From the cell containing the given text, extract its center point as (X, Y) coordinate. 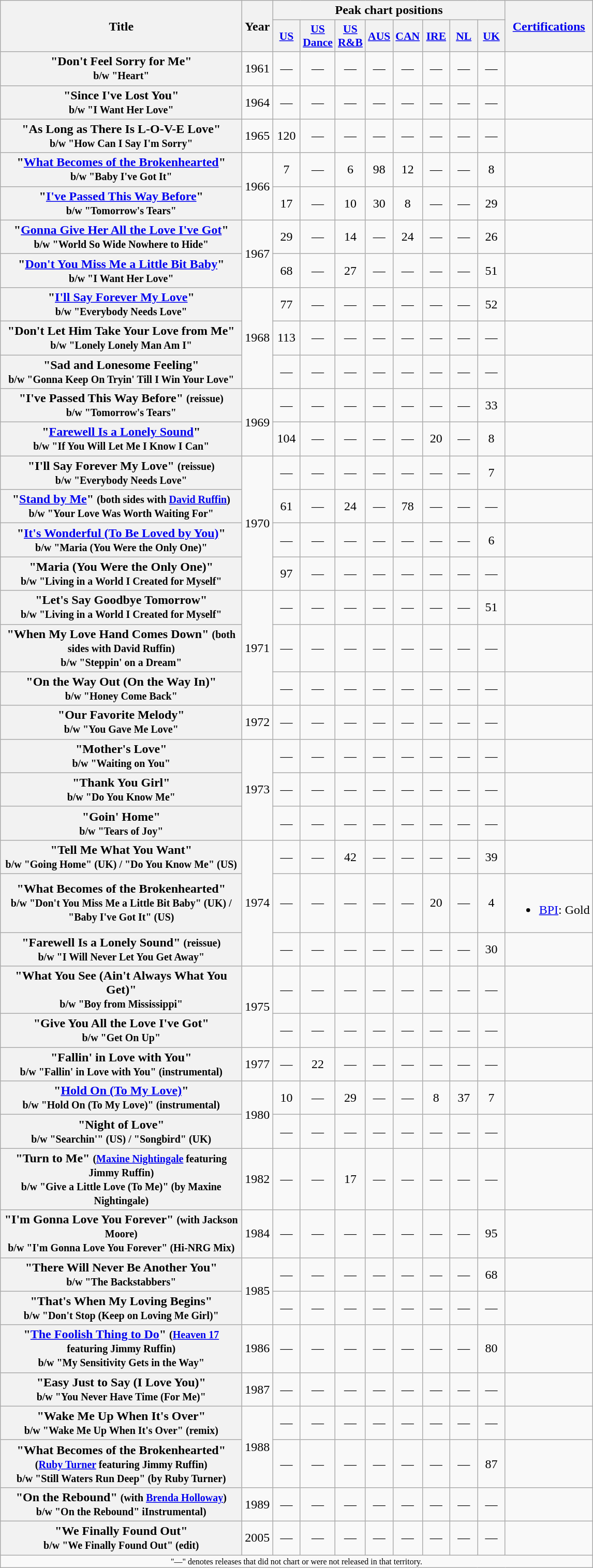
12 (408, 170)
Year (258, 26)
1961 (258, 68)
22 (318, 1064)
US (287, 36)
26 (492, 237)
61 (287, 506)
1985 (258, 1291)
"What Becomes of the Brokenhearted"b/w "Baby I've Got It" (121, 170)
1980 (258, 1115)
"As Long as There Is L-O-V-E Love"b/w "How Can I Say I'm Sorry" (121, 136)
"I've Passed This Way Before"b/w "Tomorrow's Tears" (121, 203)
1972 (258, 722)
"I'll Say Forever My Love" (reissue) b/w "Everybody Needs Love" (121, 473)
14 (350, 237)
113 (287, 337)
"On the Rebound" (with Brenda Holloway) b/w "On the Rebound" iInstrumental) (121, 1504)
CAN (408, 36)
NL (464, 36)
42 (350, 857)
"Our Favorite Melody"b/w "You Gave Me Love" (121, 722)
AUS (379, 36)
"—" denotes releases that did not chart or were not released in that territory. (297, 1561)
Certifications (548, 26)
"We Finally Found Out" b/w "We Finally Found Out" (edit) (121, 1538)
78 (408, 506)
US R&B (350, 36)
1988 (258, 1447)
4 (492, 903)
1971 (258, 648)
"What You See (Ain't Always What You Get)"b/w "Boy from Mississippi" (121, 990)
"Give You All the Love I've Got" b/w "Get On Up" (121, 1031)
1966 (258, 186)
120 (287, 136)
37 (464, 1098)
1964 (258, 102)
33 (492, 406)
UK (492, 36)
1986 (258, 1349)
"On the Way Out (On the Way In)" b/w "Honey Come Back" (121, 688)
Peak chart positions (389, 10)
"Night of Love"b/w "Searchin'" (US) / "Songbird" (UK) (121, 1131)
"What Becomes of the Brokenhearted" (Ruby Turner featuring Jimmy Ruffin) b/w "Still Waters Run Deep" (by Ruby Turner) (121, 1463)
1974 (258, 903)
"Farewell Is a Lonely Sound"b/w "If You Will Let Me I Know I Can" (121, 439)
1975 (258, 1007)
"Mother's Love" b/w "Waiting on You" (121, 756)
"Thank You Girl" b/w "Do You Know Me" (121, 790)
104 (287, 439)
1970 (258, 523)
"Turn to Me" (Maxine Nightingale featuring Jimmy Ruffin)b/w "Give a Little Love (To Me)" (by Maxine Nightingale) (121, 1179)
97 (287, 573)
"I've Passed This Way Before" (reissue) b/w "Tomorrow's Tears" (121, 406)
1984 (258, 1234)
2005 (258, 1538)
77 (287, 304)
"Gonna Give Her All the Love I've Got"b/w "World So Wide Nowhere to Hide" (121, 237)
BPI: Gold (548, 903)
1987 (258, 1389)
"Let's Say Goodbye Tomorrow" b/w "Living in a World I Created for Myself" (121, 608)
"Easy Just to Say (I Love You)" b/w "You Never Have Time (For Me)" (121, 1389)
27 (350, 270)
"Sad and Lonesome Feeling"b/w "Gonna Keep On Tryin' Till I Win Your Love" (121, 372)
"Don't Feel Sorry for Me"b/w "Heart" (121, 68)
1989 (258, 1504)
"Goin' Home"b/w "Tears of Joy" (121, 823)
39 (492, 857)
1982 (258, 1179)
1965 (258, 136)
"The Foolish Thing to Do" (Heaven 17 featuring Jimmy Ruffin) b/w "My Sensitivity Gets in the Way" (121, 1349)
"I'll Say Forever My Love"b/w "Everybody Needs Love" (121, 304)
52 (492, 304)
98 (379, 170)
"Hold On (To My Love)"b/w "Hold On (To My Love)" (instrumental) (121, 1098)
87 (492, 1463)
95 (492, 1234)
1977 (258, 1064)
Title (121, 26)
"Don't Let Him Take Your Love from Me"b/w "Lonely Lonely Man Am I" (121, 337)
"That's When My Loving Begins" b/w "Don't Stop (Keep on Loving Me Girl)" (121, 1308)
IRE (436, 36)
"I'm Gonna Love You Forever" (with Jackson Moore) b/w "I'm Gonna Love You Forever" (Hi-NRG Mix) (121, 1234)
1973 (258, 790)
1969 (258, 422)
"When My Love Hand Comes Down" (both sides with David Ruffin)b/w "Steppin' on a Dream" (121, 648)
1967 (258, 254)
"Stand by Me" (both sides with David Ruffin)b/w "Your Love Was Worth Waiting For" (121, 506)
"Maria (You Were the Only One)"b/w "Living in a World I Created for Myself" (121, 573)
US Dance (318, 36)
"Tell Me What You Want"b/w "Going Home" (UK) / "Do You Know Me" (US) (121, 857)
"What Becomes of the Brokenhearted"b/w "Don't You Miss Me a Little Bit Baby" (UK) / "Baby I've Got It" (US) (121, 903)
1968 (258, 337)
"Farewell Is a Lonely Sound" (reissue) b/w "I Will Never Let You Get Away" (121, 949)
"Since I've Lost You"b/w "I Want Her Love" (121, 102)
"There Will Never Be Another You" b/w "The Backstabbers" (121, 1274)
"It's Wonderful (To Be Loved by You)"b/w "Maria (You Were the Only One)" (121, 540)
80 (492, 1349)
"Wake Me Up When It's Over" b/w "Wake Me Up When It's Over" (remix) (121, 1423)
"Fallin' in Love with You"b/w "Fallin' in Love with You" (instrumental) (121, 1064)
"Don't You Miss Me a Little Bit Baby"b/w "I Want Her Love" (121, 270)
